Detect which cell encompasses the target text, then output its (x, y) center coordinate. 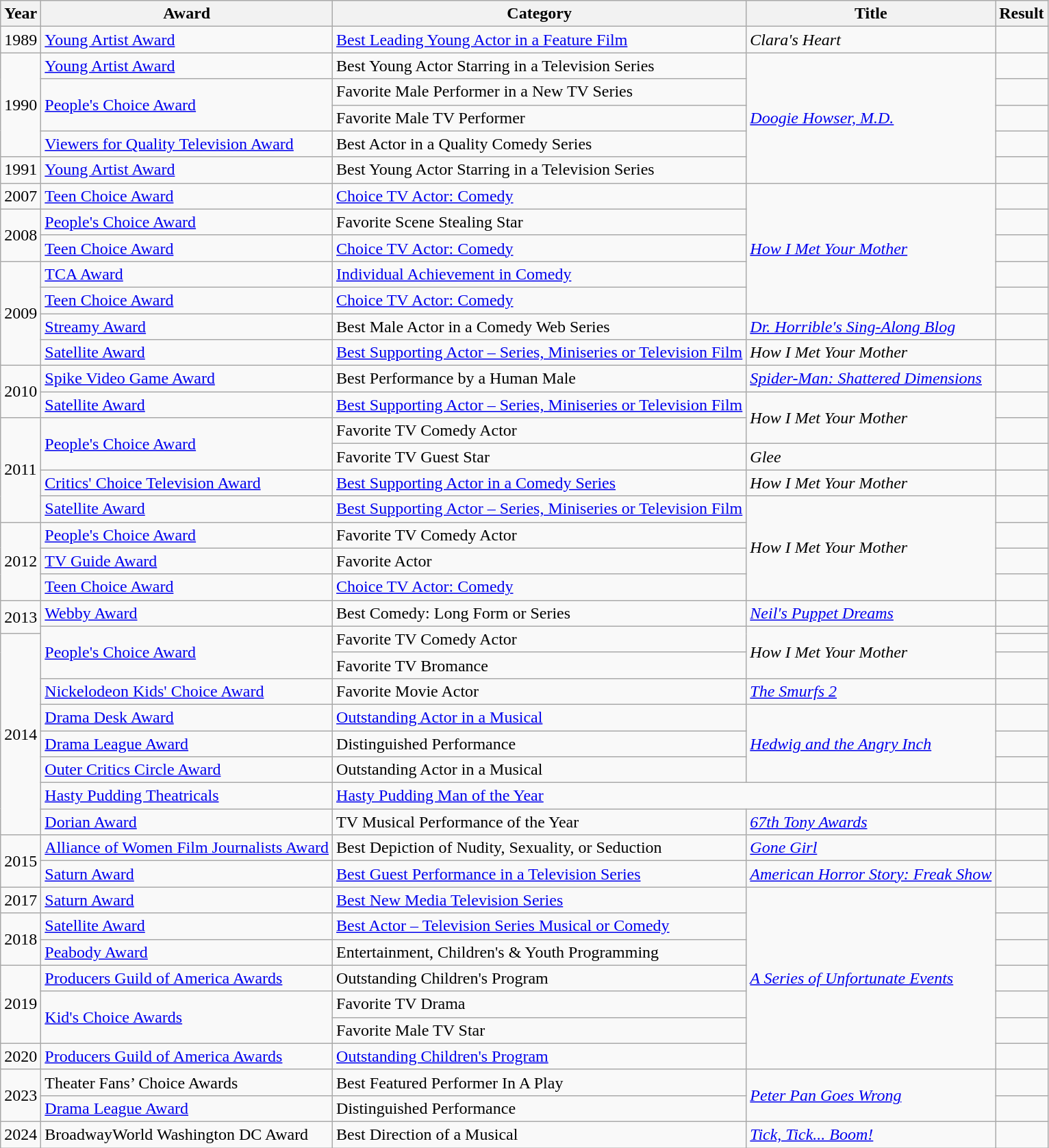
Category (540, 14)
Best Actor – Television Series Musical or Comedy (540, 926)
Best Guest Performance in a Television Series (540, 874)
TCA Award (187, 274)
2018 (21, 939)
Best Supporting Actor in a Comedy Series (540, 483)
2010 (21, 392)
Outer Critics Circle Award (187, 770)
1990 (21, 105)
Favorite TV Bromance (540, 665)
2008 (21, 235)
Dorian Award (187, 822)
2017 (21, 900)
Best Comedy: Long Form or Series (540, 613)
2007 (21, 196)
Neil's Puppet Dreams (871, 613)
2013 (21, 616)
2015 (21, 861)
2011 (21, 470)
2024 (21, 1134)
Spider-Man: Shattered Dimensions (871, 379)
1991 (21, 170)
Spike Video Game Award (187, 379)
Theater Fans’ Choice Awards (187, 1082)
2014 (21, 734)
Result (1022, 14)
Best New Media Television Series (540, 900)
Nickelodeon Kids' Choice Award (187, 691)
Peter Pan Goes Wrong (871, 1095)
Drama Desk Award (187, 717)
The Smurfs 2 (871, 691)
Individual Achievement in Comedy (540, 274)
Glee (871, 457)
Favorite Male TV Performer (540, 118)
Tick, Tick... Boom! (871, 1134)
2020 (21, 1056)
Favorite Male Performer in a New TV Series (540, 92)
Favorite TV Guest Star (540, 457)
2019 (21, 1004)
Peabody Award (187, 952)
TV Musical Performance of the Year (540, 822)
Hasty Pudding Man of the Year (664, 796)
Best Leading Young Actor in a Feature Film (540, 40)
Favorite Movie Actor (540, 691)
BroadwayWorld Washington DC Award (187, 1134)
Best Performance by a Human Male (540, 379)
1989 (21, 40)
TV Guide Award (187, 561)
A Series of Unfortunate Events (871, 978)
67th Tony Awards (871, 822)
Favorite TV Drama (540, 1004)
Award (187, 14)
2023 (21, 1095)
Streamy Award (187, 327)
American Horror Story: Freak Show (871, 874)
Entertainment, Children's & Youth Programming (540, 952)
Year (21, 14)
Favorite Scene Stealing Star (540, 222)
Title (871, 14)
Kid's Choice Awards (187, 1017)
Viewers for Quality Television Award (187, 144)
Hedwig and the Angry Inch (871, 743)
Doogie Howser, M.D. (871, 118)
Clara's Heart (871, 40)
Best Male Actor in a Comedy Web Series (540, 327)
Favorite Actor (540, 561)
Best Featured Performer In A Play (540, 1082)
Critics' Choice Television Award (187, 483)
Favorite Male TV Star (540, 1030)
Best Depiction of Nudity, Sexuality, or Seduction (540, 848)
Webby Award (187, 613)
Alliance of Women Film Journalists Award (187, 848)
2009 (21, 313)
2012 (21, 561)
Hasty Pudding Theatricals (187, 796)
Gone Girl (871, 848)
Best Direction of a Musical (540, 1134)
Dr. Horrible's Sing-Along Blog (871, 327)
Best Actor in a Quality Comedy Series (540, 144)
